Detect which cell encompasses the target text, then output its [X, Y] center coordinate. 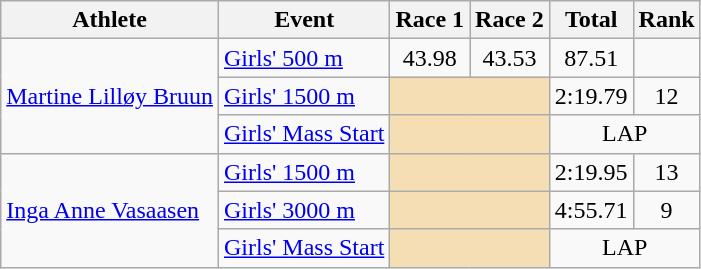
2:19.95 [591, 172]
43.98 [430, 58]
Girls' 500 m [304, 58]
2:19.79 [591, 96]
13 [666, 172]
Martine Lilløy Bruun [110, 96]
9 [666, 210]
Event [304, 20]
Total [591, 20]
43.53 [510, 58]
87.51 [591, 58]
Race 1 [430, 20]
12 [666, 96]
Race 2 [510, 20]
Girls' 3000 m [304, 210]
4:55.71 [591, 210]
Inga Anne Vasaasen [110, 210]
Rank [666, 20]
Athlete [110, 20]
